Detect which cell encompasses the target text, then output its (x, y) center coordinate. 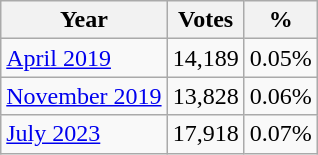
November 2019 (84, 96)
0.07% (280, 134)
April 2019 (84, 58)
Year (84, 20)
13,828 (206, 96)
Votes (206, 20)
0.06% (280, 96)
17,918 (206, 134)
July 2023 (84, 134)
0.05% (280, 58)
14,189 (206, 58)
% (280, 20)
